From the cell containing the given text, extract its center point as [x, y] coordinate. 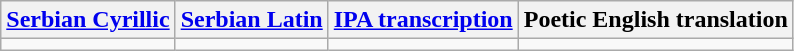
Serbian Cyrillic [88, 20]
Serbian Latin [252, 20]
Poetic English translation [656, 20]
IPA transcription [423, 20]
